Return [x, y] of the center of cell containing provided text 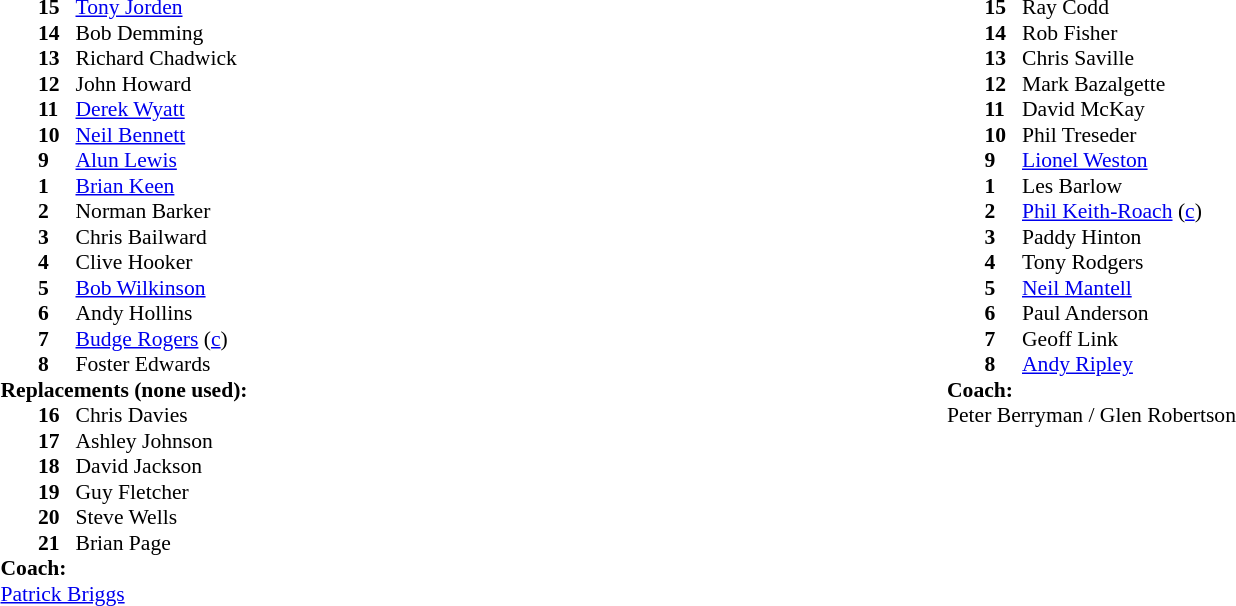
Phil Treseder [1129, 135]
Peter Berryman / Glen Robertson [1092, 415]
16 [57, 415]
David McKay [1129, 109]
Guy Fletcher [162, 492]
18 [57, 467]
Les Barlow [1129, 186]
21 [57, 543]
Andy Hollins [162, 313]
David Jackson [162, 467]
Tony Rodgers [1129, 263]
Norman Barker [162, 211]
Geoff Link [1129, 339]
Brian Page [162, 543]
Clive Hooker [162, 263]
Lionel Weston [1129, 161]
John Howard [162, 84]
Paul Anderson [1129, 313]
Richard Chadwick [162, 59]
19 [57, 492]
Foster Edwards [162, 365]
Alun Lewis [162, 161]
Andy Ripley [1129, 365]
Mark Bazalgette [1129, 84]
Bob Demming [162, 33]
Chris Saville [1129, 59]
Chris Davies [162, 415]
Phil Keith-Roach (c) [1129, 211]
Brian Keen [162, 186]
Derek Wyatt [162, 109]
Chris Bailward [162, 237]
Ashley Johnson [162, 441]
17 [57, 441]
Paddy Hinton [1129, 237]
Budge Rogers (c) [162, 339]
Neil Mantell [1129, 288]
Neil Bennett [162, 135]
Replacements (none used): [124, 390]
Steve Wells [162, 517]
20 [57, 517]
Bob Wilkinson [162, 288]
Rob Fisher [1129, 33]
